Search for the cell housing the specified text and yield its [X, Y] center coordinate. 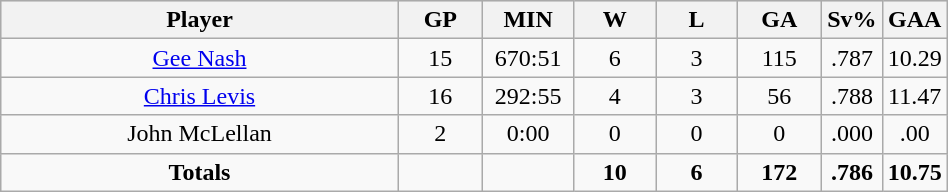
4 [615, 96]
670:51 [528, 58]
10.29 [914, 58]
.786 [852, 172]
11.47 [914, 96]
10.75 [914, 172]
John McLellan [200, 134]
.00 [914, 134]
.788 [852, 96]
Sv% [852, 20]
.787 [852, 58]
MIN [528, 20]
W [615, 20]
15 [440, 58]
292:55 [528, 96]
0:00 [528, 134]
10 [615, 172]
2 [440, 134]
16 [440, 96]
Player [200, 20]
.000 [852, 134]
GAA [914, 20]
115 [780, 58]
Chris Levis [200, 96]
L [696, 20]
56 [780, 96]
GA [780, 20]
GP [440, 20]
172 [780, 172]
Gee Nash [200, 58]
Totals [200, 172]
